Find where the given text appears and provide that cell's center as (X, Y) coordinate. 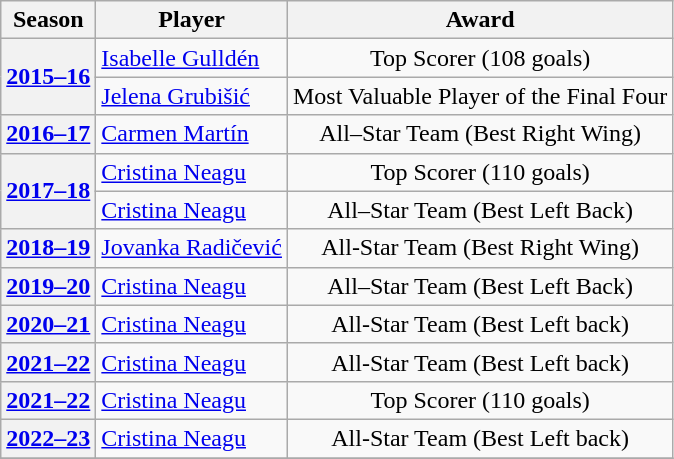
Award (480, 20)
2018–19 (48, 248)
2017–18 (48, 191)
2022–23 (48, 438)
2015–16 (48, 77)
Top Scorer (108 goals) (480, 58)
Carmen Martín (192, 134)
Most Valuable Player of the Final Four (480, 96)
2020–21 (48, 324)
Season (48, 20)
All-Star Team (Best Right Wing) (480, 248)
Isabelle Gulldén (192, 58)
Jelena Grubišić (192, 96)
Jovanka Radičević (192, 248)
All–Star Team (Best Right Wing) (480, 134)
2019–20 (48, 286)
2016–17 (48, 134)
Player (192, 20)
